Return (X, Y) of the center of cell containing provided text 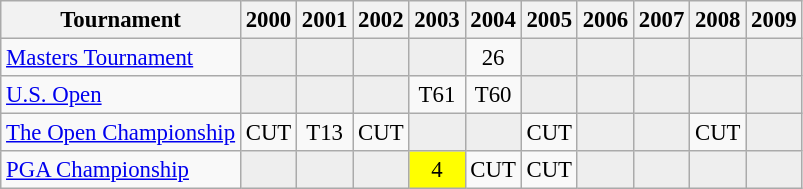
T61 (437, 95)
2004 (493, 20)
Tournament (121, 20)
U.S. Open (121, 95)
26 (493, 58)
2006 (605, 20)
2000 (268, 20)
The Open Championship (121, 133)
2007 (661, 20)
PGA Championship (121, 170)
Masters Tournament (121, 58)
T13 (325, 133)
2003 (437, 20)
4 (437, 170)
2008 (718, 20)
2002 (381, 20)
T60 (493, 95)
2005 (549, 20)
2009 (774, 20)
2001 (325, 20)
